From the cell containing the given text, extract its center point as (x, y) coordinate. 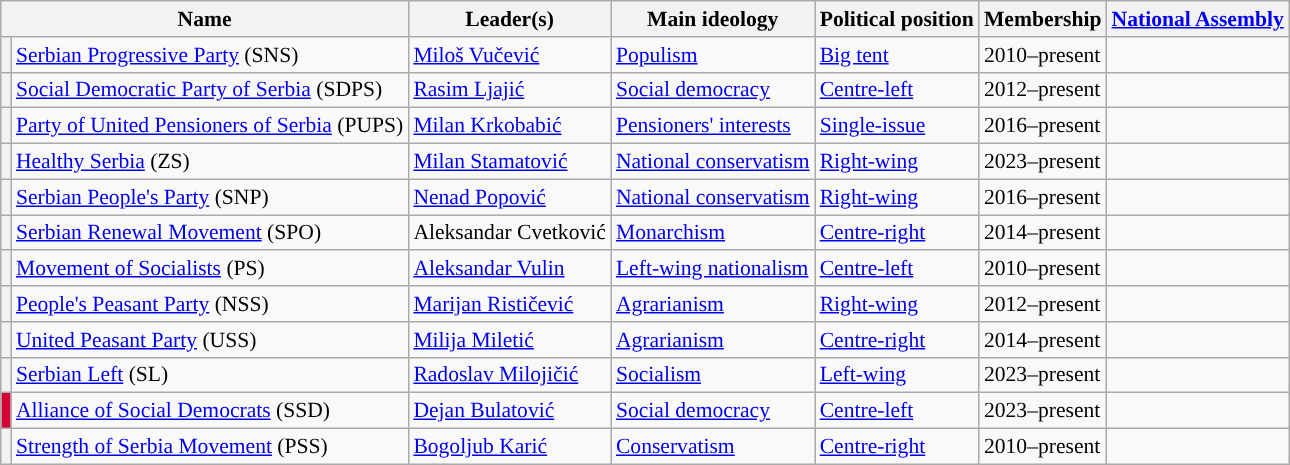
Bogoljub Karić (510, 447)
Strength of Serbia Movement (PSS) (210, 447)
Pensioners' interests (713, 126)
Conservatism (713, 447)
Name (205, 19)
Healthy Serbia (ZS) (210, 162)
Serbian Left (SL) (210, 375)
Serbian Renewal Movement (SPO) (210, 233)
United Peasant Party (USS) (210, 340)
Single-issue (897, 126)
Dejan Bulatović (510, 411)
Movement of Socialists (PS) (210, 269)
Membership (1043, 19)
National Assembly (1198, 19)
Milan Stamatović (510, 162)
Social Democratic Party of Serbia (SDPS) (210, 90)
Serbian Progressive Party (SNS) (210, 55)
Big tent (897, 55)
Left-wing (897, 375)
Main ideology (713, 19)
Milija Miletić (510, 340)
Political position (897, 19)
Party of United Pensioners of Serbia (PUPS) (210, 126)
Serbian People's Party (SNP) (210, 197)
Milan Krkobabić (510, 126)
Miloš Vučević (510, 55)
Leader(s) (510, 19)
Socialism (713, 375)
Left-wing nationalism (713, 269)
Aleksandar Cvetković (510, 233)
Radoslav Milojičić (510, 375)
Nenad Popović (510, 197)
Aleksandar Vulin (510, 269)
Rasim Ljajić (510, 90)
Marijan Rističević (510, 304)
Alliance of Social Democrats (SSD) (210, 411)
Monarchism (713, 233)
People's Peasant Party (NSS) (210, 304)
Populism (713, 55)
